Determine the (X, Y) coordinate at the center of the cell enclosing the given text.  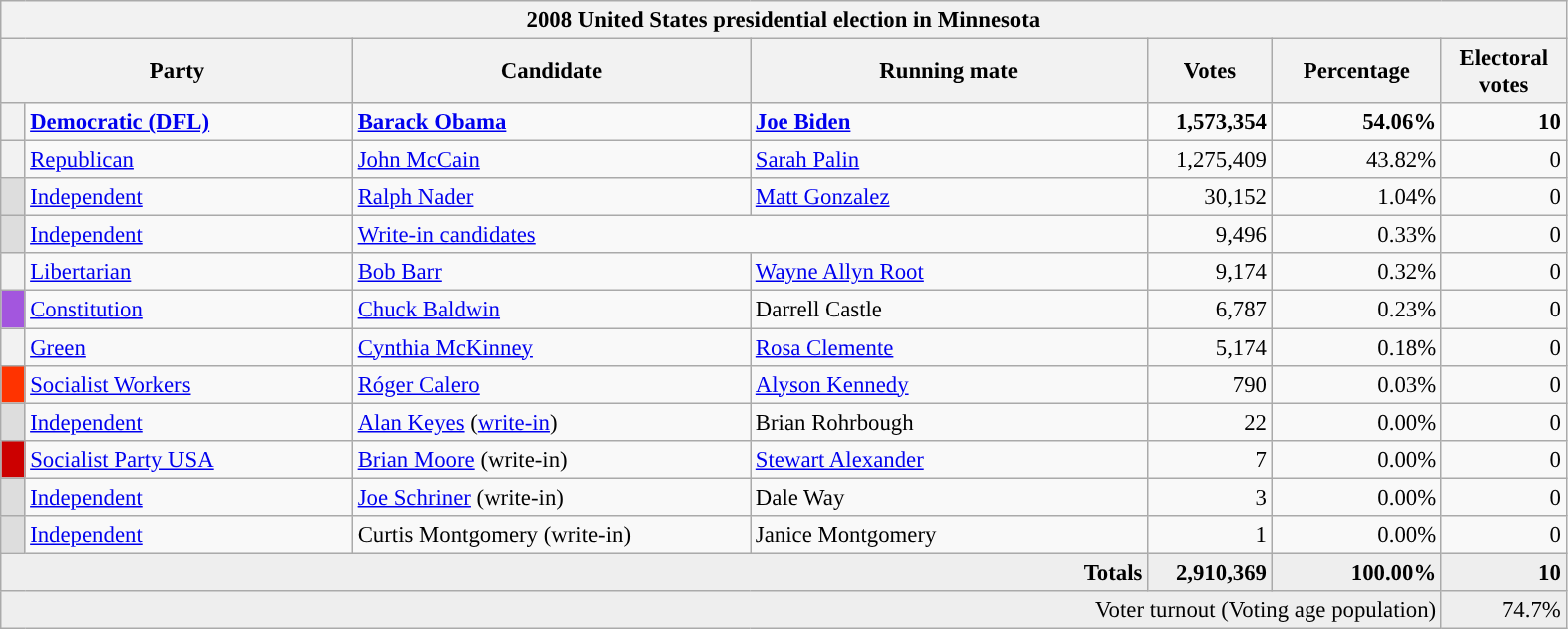
0.32% (1356, 273)
Candidate (551, 72)
Wayne Allyn Root (949, 273)
Róger Calero (551, 384)
74.7% (1503, 610)
Chuck Baldwin (551, 310)
Alyson Kennedy (949, 384)
1,275,409 (1210, 160)
Electoral votes (1503, 72)
Totals (575, 572)
Democratic (DFL) (189, 122)
John McCain (551, 160)
Alan Keyes (write-in) (551, 422)
Voter turnout (Voting age population) (722, 610)
0.23% (1356, 310)
Running mate (949, 72)
Dale Way (949, 497)
Socialist Party USA (189, 459)
Brian Moore (write-in) (551, 459)
30,152 (1210, 197)
100.00% (1356, 572)
Sarah Palin (949, 160)
Cynthia McKinney (551, 347)
3 (1210, 497)
Brian Rohrbough (949, 422)
Barack Obama (551, 122)
Socialist Workers (189, 384)
7 (1210, 459)
43.82% (1356, 160)
Republican (189, 160)
0.33% (1356, 235)
Constitution (189, 310)
0.18% (1356, 347)
1,573,354 (1210, 122)
1.04% (1356, 197)
Green (189, 347)
Matt Gonzalez (949, 197)
Ralph Nader (551, 197)
Rosa Clemente (949, 347)
5,174 (1210, 347)
54.06% (1356, 122)
Bob Barr (551, 273)
Write-in candidates (750, 235)
6,787 (1210, 310)
1 (1210, 535)
9,496 (1210, 235)
Libertarian (189, 273)
2,910,369 (1210, 572)
2008 United States presidential election in Minnesota (784, 20)
Curtis Montgomery (write-in) (551, 535)
9,174 (1210, 273)
Votes (1210, 72)
Party (178, 72)
Joe Biden (949, 122)
Joe Schriner (write-in) (551, 497)
Percentage (1356, 72)
22 (1210, 422)
Darrell Castle (949, 310)
0.03% (1356, 384)
Janice Montgomery (949, 535)
790 (1210, 384)
Stewart Alexander (949, 459)
